Scan for the cell matching the given text and deliver its (x, y) coordinate at center. 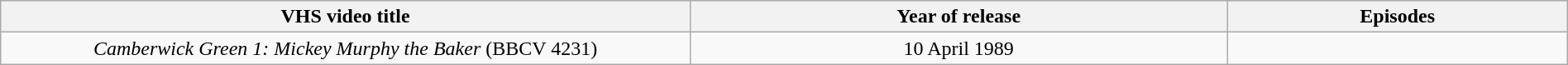
10 April 1989 (958, 48)
Episodes (1398, 17)
Year of release (958, 17)
VHS video title (346, 17)
Camberwick Green 1: Mickey Murphy the Baker (BBCV 4231) (346, 48)
